Scan for the cell matching the given text and deliver its (x, y) coordinate at center. 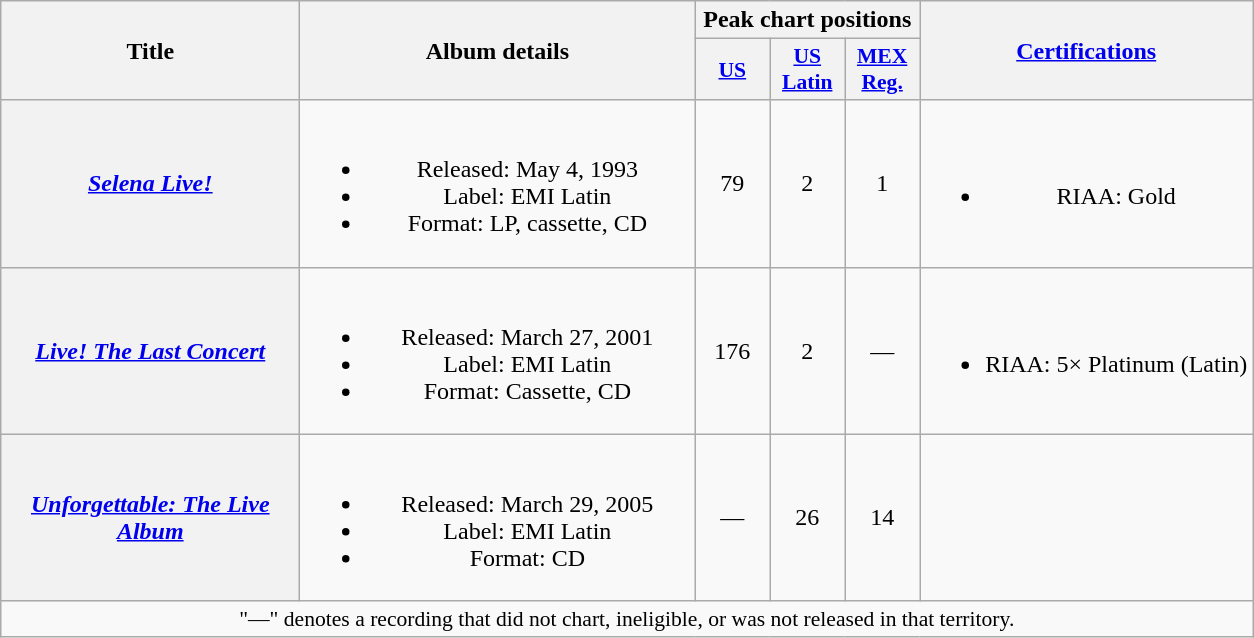
26 (808, 518)
RIAA: 5× Platinum (Latin) (1086, 350)
RIAA: Gold (1086, 184)
Released: March 29, 2005Label: EMI LatinFormat: CD (498, 518)
Released: May 4, 1993Label: EMI LatinFormat: LP, cassette, CD (498, 184)
1 (882, 184)
US (732, 70)
176 (732, 350)
Certifications (1086, 50)
USLatin (808, 70)
Peak chart positions (808, 20)
Released: March 27, 2001Label: EMI LatinFormat: Cassette, CD (498, 350)
"—" denotes a recording that did not chart, ineligible, or was not released in that territory. (627, 619)
MEXReg. (882, 70)
Selena Live! (150, 184)
14 (882, 518)
Title (150, 50)
79 (732, 184)
Live! The Last Concert (150, 350)
Unforgettable: The Live Album (150, 518)
Album details (498, 50)
